Return the (X, Y) coordinate for the center point of the cell that contains the specified text.  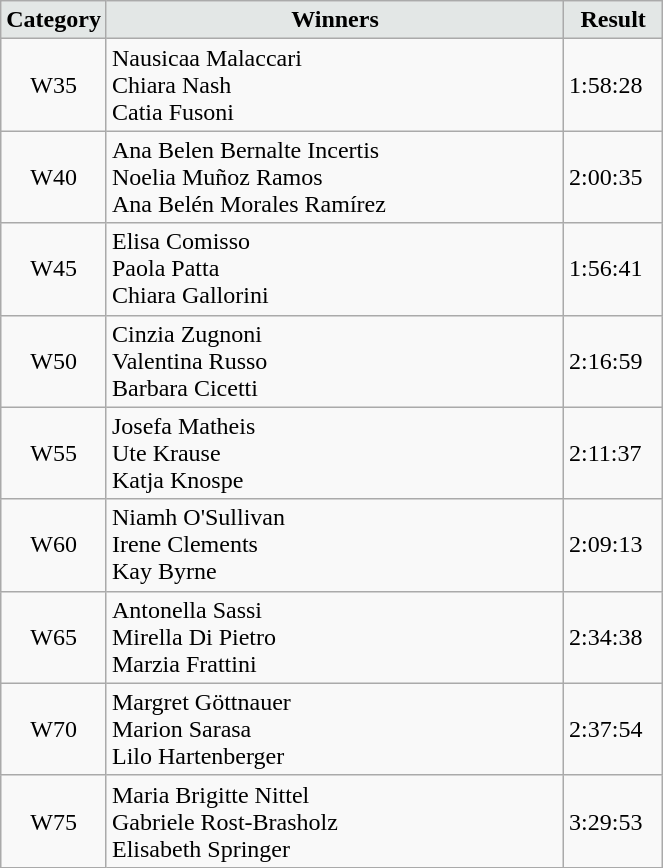
W70 (54, 729)
Margret Göttnauer Marion Sarasa Lilo Hartenberger (334, 729)
W60 (54, 545)
W50 (54, 361)
Cinzia Zugnoni Valentina Russo Barbara Cicetti (334, 361)
W55 (54, 453)
Antonella Sassi Mirella Di Pietro Marzia Frattini (334, 637)
Result (614, 20)
Niamh O'Sullivan Irene Clements Kay Byrne (334, 545)
1:58:28 (614, 85)
2:09:13 (614, 545)
W65 (54, 637)
1:56:41 (614, 269)
2:00:35 (614, 177)
W40 (54, 177)
Nausicaa Malaccari Chiara Nash Catia Fusoni (334, 85)
Elisa Comisso Paola Patta Chiara Gallorini (334, 269)
2:34:38 (614, 637)
2:37:54 (614, 729)
Category (54, 20)
Ana Belen Bernalte Incertis Noelia Muñoz Ramos Ana Belén Morales Ramírez (334, 177)
2:16:59 (614, 361)
W75 (54, 821)
W45 (54, 269)
3:29:53 (614, 821)
2:11:37 (614, 453)
Maria Brigitte Nittel Gabriele Rost-Brasholz Elisabeth Springer (334, 821)
W35 (54, 85)
Winners (334, 20)
Josefa Matheis Ute Krause Katja Knospe (334, 453)
